Search for the cell housing the specified text and yield its [x, y] center coordinate. 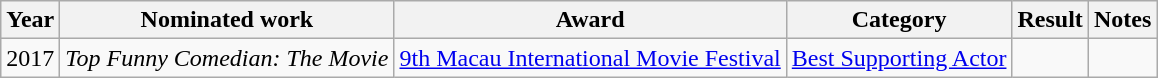
Category [899, 20]
Top Funny Comedian: The Movie [227, 58]
Notes [1122, 20]
Result [1050, 20]
Nominated work [227, 20]
2017 [30, 58]
Award [590, 20]
Year [30, 20]
9th Macau International Movie Festival [590, 58]
Best Supporting Actor [899, 58]
